Extract the (X, Y) coordinate from the center of the cell holding the provided text.  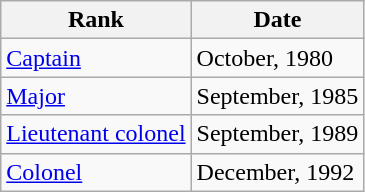
Date (278, 20)
September, 1985 (278, 96)
October, 1980 (278, 58)
December, 1992 (278, 172)
Major (96, 96)
Captain (96, 58)
September, 1989 (278, 134)
Lieutenant colonel (96, 134)
Rank (96, 20)
Colonel (96, 172)
